Output the (X, Y) coordinate of the center of the cell containing the given text.  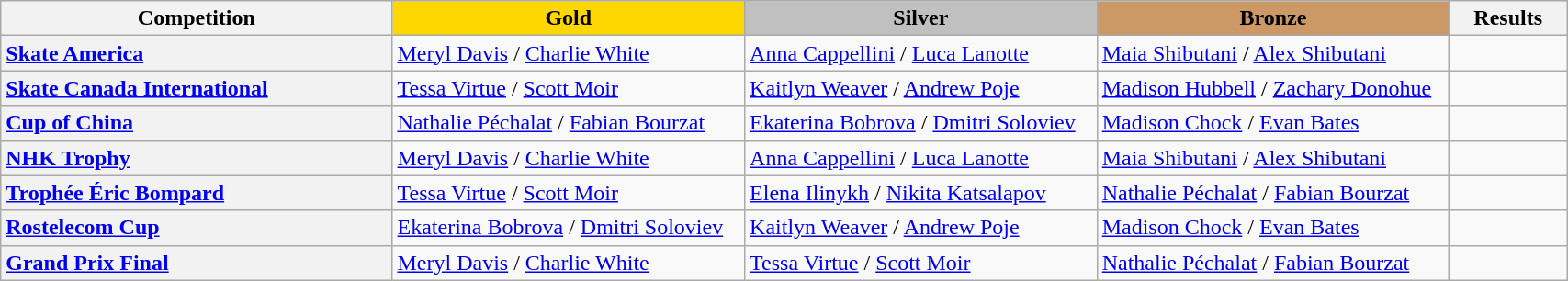
Cup of China (197, 123)
Skate Canada International (197, 88)
Bronze (1273, 18)
Results (1508, 18)
Trophée Éric Bompard (197, 193)
Elena Ilinykh / Nikita Katsalapov (921, 193)
Skate America (197, 53)
NHK Trophy (197, 158)
Gold (569, 18)
Silver (921, 18)
Grand Prix Final (197, 263)
Madison Hubbell / Zachary Donohue (1273, 88)
Competition (197, 18)
Rostelecom Cup (197, 228)
